Search for the cell housing the specified text and yield its (X, Y) center coordinate. 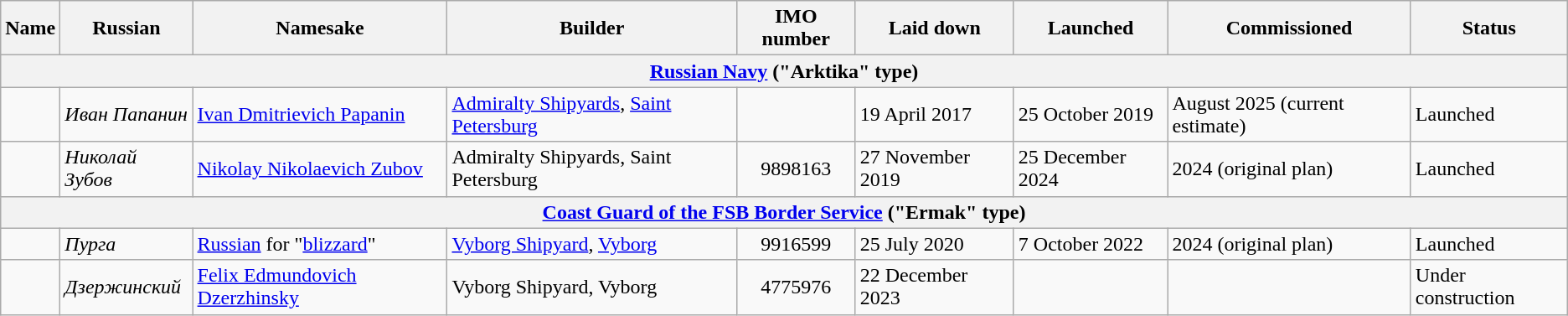
Russian (126, 28)
27 November 2019 (935, 169)
Status (1489, 28)
9916599 (796, 244)
Commissioned (1289, 28)
Name (30, 28)
25 July 2020 (935, 244)
Russian for "blizzard" (320, 244)
Laid down (935, 28)
Builder (591, 28)
Дзержинский (126, 287)
4775976 (796, 287)
Ivan Dmitrievich Papanin (320, 114)
Under construction (1489, 287)
August 2025 (current estimate) (1289, 114)
Nikolay Nikolaevich Zubov (320, 169)
IMO number (796, 28)
25 October 2019 (1091, 114)
22 December 2023 (935, 287)
7 October 2022 (1091, 244)
Felix Edmundovich Dzerzhinsky (320, 287)
9898163 (796, 169)
Пурга (126, 244)
19 April 2017 (935, 114)
Николай Зубов (126, 169)
Namesake (320, 28)
Russian Navy ("Arktika" type) (784, 71)
25 December 2024 (1091, 169)
Coast Guard of the FSB Border Service ("Ermak" type) (784, 212)
Иван Папанин (126, 114)
